Identify which cell holds the provided text, then report its (x, y) central coordinate. 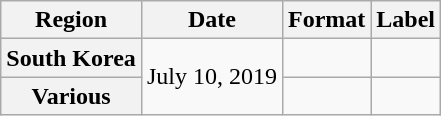
Various (72, 96)
Label (406, 20)
Date (212, 20)
July 10, 2019 (212, 77)
South Korea (72, 58)
Format (326, 20)
Region (72, 20)
